Pinpoint the cell where the given text exists, returning its (x, y) midpoint coordinate. 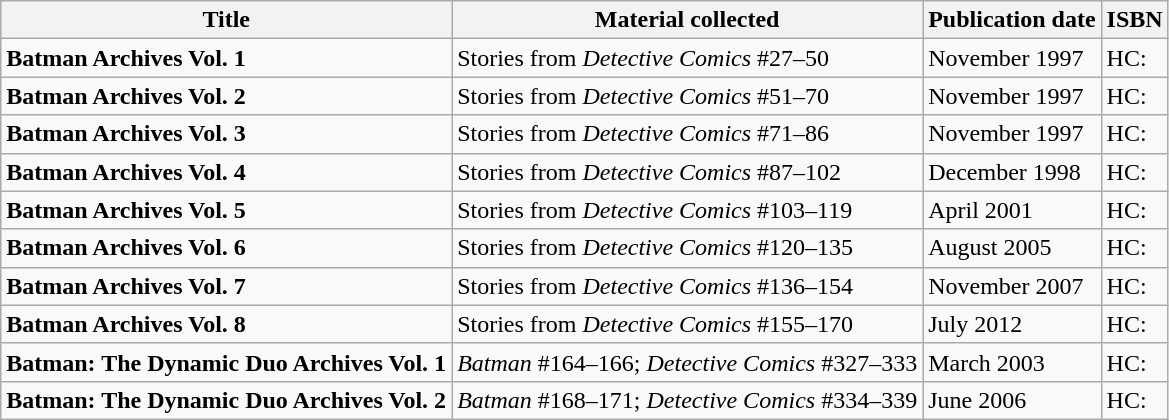
November 2007 (1012, 286)
Stories from Detective Comics #155–170 (688, 324)
Stories from Detective Comics #51–70 (688, 96)
Stories from Detective Comics #120–135 (688, 248)
Batman Archives Vol. 8 (226, 324)
March 2003 (1012, 362)
Batman: The Dynamic Duo Archives Vol. 1 (226, 362)
Title (226, 20)
April 2001 (1012, 210)
June 2006 (1012, 400)
Batman #164–166; Detective Comics #327–333 (688, 362)
ISBN (1134, 20)
Batman Archives Vol. 5 (226, 210)
Stories from Detective Comics #71–86 (688, 134)
Batman Archives Vol. 7 (226, 286)
July 2012 (1012, 324)
Batman Archives Vol. 4 (226, 172)
Material collected (688, 20)
Publication date (1012, 20)
Stories from Detective Comics #103–119 (688, 210)
December 1998 (1012, 172)
Stories from Detective Comics #87–102 (688, 172)
Batman #168–171; Detective Comics #334–339 (688, 400)
August 2005 (1012, 248)
Batman Archives Vol. 2 (226, 96)
Stories from Detective Comics #27–50 (688, 58)
Batman Archives Vol. 1 (226, 58)
Batman: The Dynamic Duo Archives Vol. 2 (226, 400)
Stories from Detective Comics #136–154 (688, 286)
Batman Archives Vol. 6 (226, 248)
Batman Archives Vol. 3 (226, 134)
